Extract the [X, Y] coordinate from the center of the cell holding the provided text.  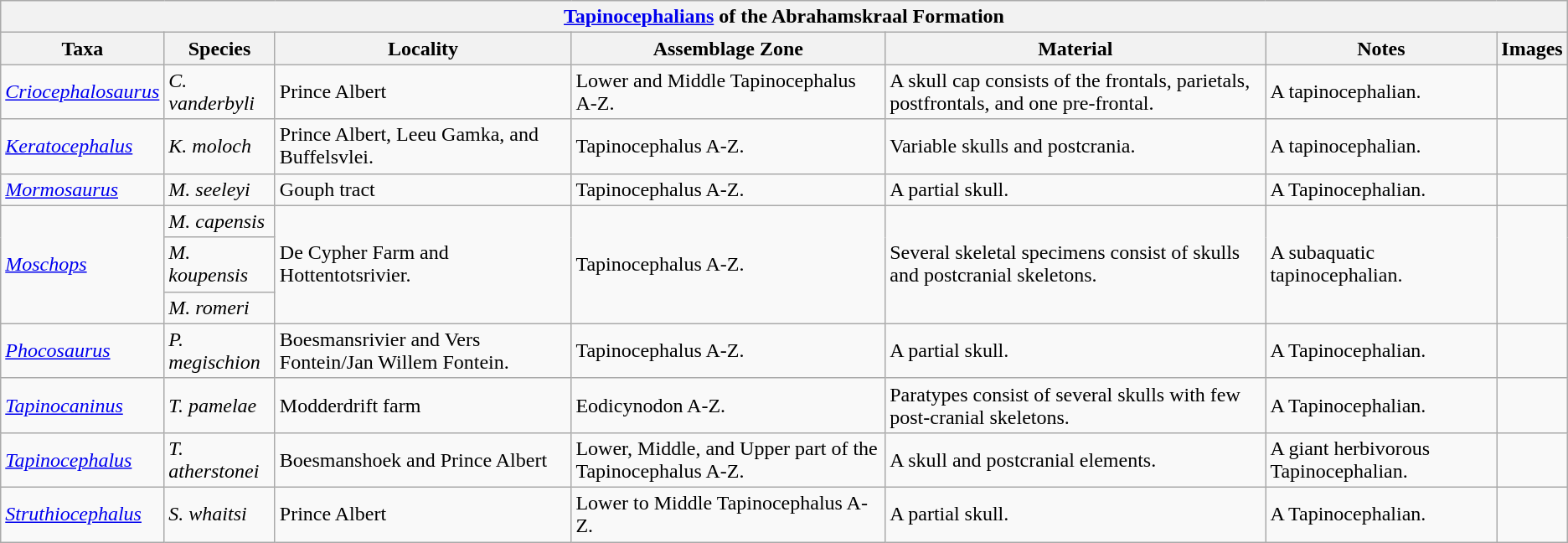
M. seeleyi [219, 189]
Modderdrift farm [423, 406]
Moschops [82, 265]
Variable skulls and postcrania. [1075, 146]
Tapinocephalus [82, 459]
Locality [423, 49]
A skull cap consists of the frontals, parietals, postfrontals, and one pre-frontal. [1075, 92]
M. romeri [219, 308]
M. capensis [219, 221]
Lower and Middle Tapinocephalus A-Z. [729, 92]
A skull and postcranial elements. [1075, 459]
Prince Albert, Leeu Gamka, and Buffelsvlei. [423, 146]
T. atherstonei [219, 459]
Mormosaurus [82, 189]
K. moloch [219, 146]
Paratypes consist of several skulls with few post-cranial skeletons. [1075, 406]
Phocosaurus [82, 350]
Images [1532, 49]
T. pamelae [219, 406]
S. whaitsi [219, 515]
De Cypher Farm and Hottentotsrivier. [423, 265]
Boesmansrivier and Vers Fontein/Jan Willem Fontein. [423, 350]
Struthiocephalus [82, 515]
Eodicynodon A-Z. [729, 406]
Keratocephalus [82, 146]
Material [1075, 49]
A giant herbivorous Tapinocephalian. [1381, 459]
C. vanderbyli [219, 92]
Species [219, 49]
Boesmanshoek and Prince Albert [423, 459]
Assemblage Zone [729, 49]
Tapinocephalians of the Abrahamskraal Formation [784, 17]
Several skeletal specimens consist of skulls and postcranial skeletons. [1075, 265]
P. megischion [219, 350]
Gouph tract [423, 189]
Lower, Middle, and Upper part of the Tapinocephalus A-Z. [729, 459]
Notes [1381, 49]
Taxa [82, 49]
Lower to Middle Tapinocephalus A-Z. [729, 515]
Tapinocaninus [82, 406]
Criocephalosaurus [82, 92]
M. koupensis [219, 265]
A subaquatic tapinocephalian. [1381, 265]
